Return the [X, Y] coordinate for the center point of the cell that contains the specified text.  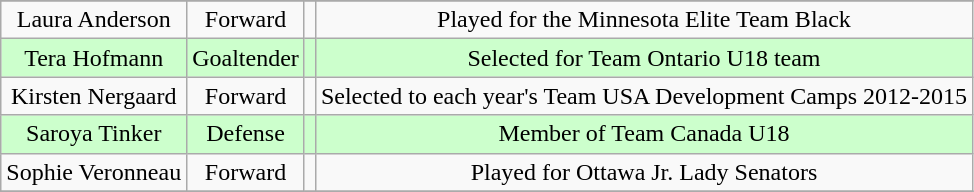
Tera Hofmann [94, 58]
Kirsten Nergaard [94, 96]
Played for the Minnesota Elite Team Black [644, 20]
Selected for Team Ontario U18 team [644, 58]
Played for Ottawa Jr. Lady Senators [644, 172]
Member of Team Canada U18 [644, 134]
Goaltender [246, 58]
Defense [246, 134]
Sophie Veronneau [94, 172]
Laura Anderson [94, 20]
Selected to each year's Team USA Development Camps 2012-2015 [644, 96]
Saroya Tinker [94, 134]
